Search for the cell housing the specified text and yield its (x, y) center coordinate. 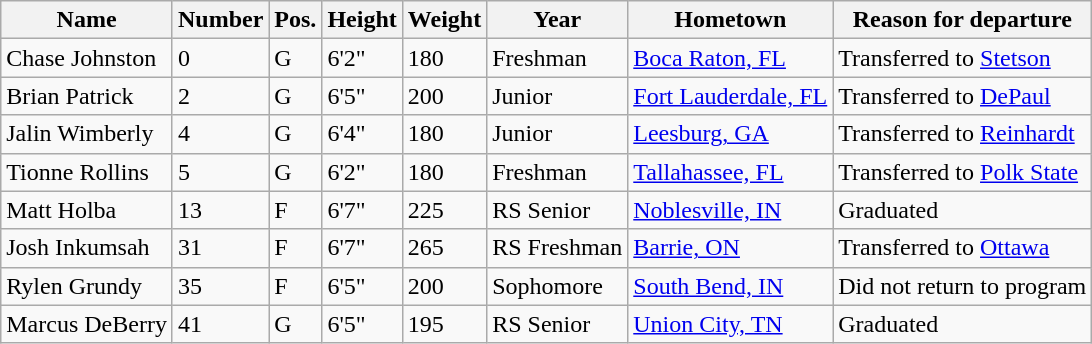
Transferred to Ottawa (962, 248)
Rylen Grundy (87, 286)
195 (444, 324)
13 (220, 210)
35 (220, 286)
Transferred to Stetson (962, 58)
Hometown (730, 20)
Height (362, 20)
Fort Lauderdale, FL (730, 96)
0 (220, 58)
Brian Patrick (87, 96)
Year (558, 20)
Jalin Wimberly (87, 134)
265 (444, 248)
Name (87, 20)
Did not return to program (962, 286)
Pos. (296, 20)
South Bend, IN (730, 286)
41 (220, 324)
RS Freshman (558, 248)
Matt Holba (87, 210)
Transferred to Reinhardt (962, 134)
Union City, TN (730, 324)
Noblesville, IN (730, 210)
Tallahassee, FL (730, 172)
Tionne Rollins (87, 172)
Marcus DeBerry (87, 324)
Josh Inkumsah (87, 248)
Barrie, ON (730, 248)
Boca Raton, FL (730, 58)
31 (220, 248)
Weight (444, 20)
Transferred to Polk State (962, 172)
Transferred to DePaul (962, 96)
4 (220, 134)
Sophomore (558, 286)
Chase Johnston (87, 58)
6'4" (362, 134)
225 (444, 210)
Number (220, 20)
Reason for departure (962, 20)
2 (220, 96)
5 (220, 172)
Leesburg, GA (730, 134)
